Determine the (X, Y) coordinate at the center of the cell enclosing the given text.  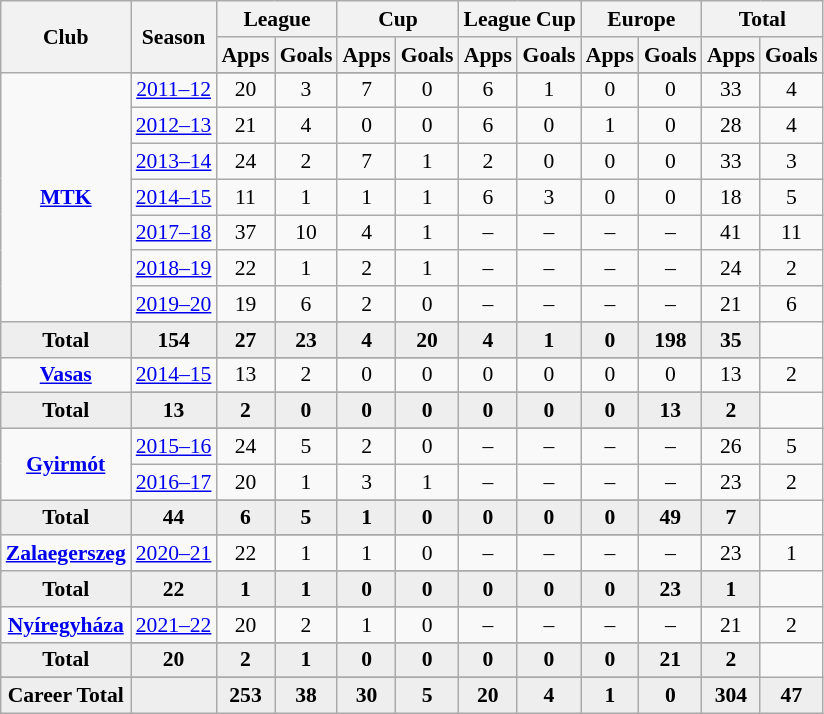
37 (245, 233)
154 (174, 340)
19 (245, 304)
2017–18 (174, 233)
30 (366, 696)
Nyíregyháza (66, 625)
2013–14 (174, 162)
253 (245, 696)
27 (245, 340)
2019–20 (174, 304)
49 (670, 518)
198 (670, 340)
Season (174, 36)
2018–19 (174, 269)
2015–16 (174, 447)
League Cup (520, 19)
44 (174, 518)
Vasas (66, 375)
2020–21 (174, 554)
Career Total (66, 696)
League (276, 19)
41 (731, 233)
Cup (398, 19)
47 (792, 696)
28 (731, 126)
Zalaegerszeg (66, 554)
Europe (642, 19)
Club (66, 36)
Gyirmót (66, 464)
2011–12 (174, 90)
26 (731, 447)
2012–13 (174, 126)
MTK (66, 196)
10 (306, 233)
38 (306, 696)
2016–17 (174, 482)
35 (731, 340)
2021–22 (174, 625)
18 (731, 197)
304 (731, 696)
